Extract the (X, Y) coordinate from the center of the cell holding the provided text.  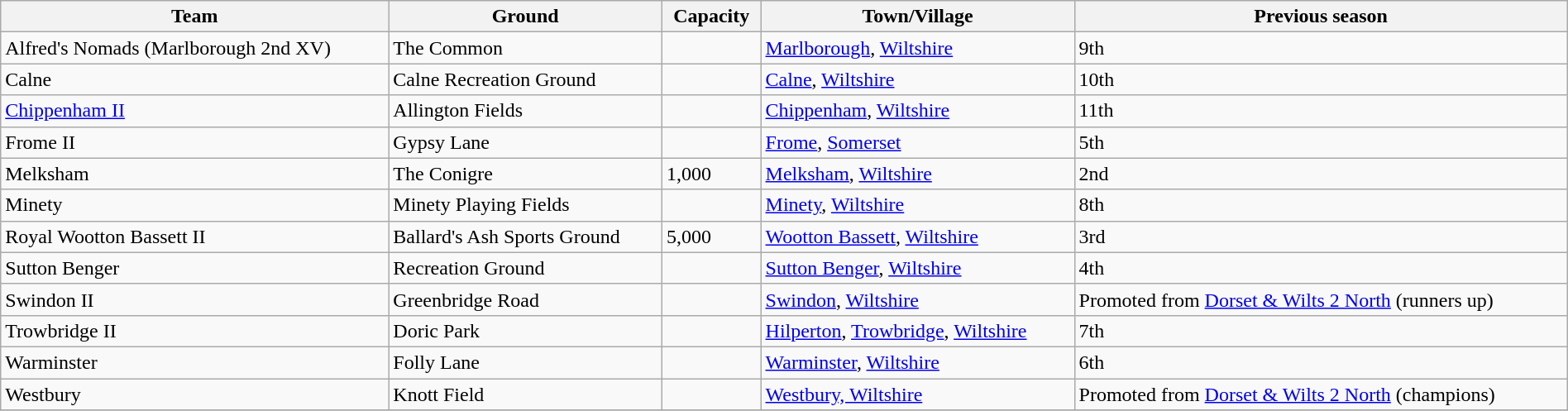
Knott Field (526, 394)
Greenbridge Road (526, 299)
2nd (1321, 174)
Promoted from Dorset & Wilts 2 North (runners up) (1321, 299)
Westbury, Wiltshire (918, 394)
Previous season (1321, 17)
Recreation Ground (526, 268)
Minety Playing Fields (526, 205)
1,000 (711, 174)
Melksham, Wiltshire (918, 174)
Folly Lane (526, 362)
Ground (526, 17)
Ballard's Ash Sports Ground (526, 237)
Promoted from Dorset & Wilts 2 North (champions) (1321, 394)
Calne, Wiltshire (918, 79)
11th (1321, 111)
5,000 (711, 237)
Wootton Bassett, Wiltshire (918, 237)
Warminster (195, 362)
4th (1321, 268)
The Conigre (526, 174)
Chippenham II (195, 111)
Minety, Wiltshire (918, 205)
Swindon, Wiltshire (918, 299)
Sutton Benger, Wiltshire (918, 268)
10th (1321, 79)
Royal Wootton Bassett II (195, 237)
Hilperton, Trowbridge, Wiltshire (918, 331)
Chippenham, Wiltshire (918, 111)
Frome II (195, 142)
Marlborough, Wiltshire (918, 48)
9th (1321, 48)
Trowbridge II (195, 331)
Team (195, 17)
The Common (526, 48)
Westbury (195, 394)
3rd (1321, 237)
Allington Fields (526, 111)
Alfred's Nomads (Marlborough 2nd XV) (195, 48)
Sutton Benger (195, 268)
6th (1321, 362)
Town/Village (918, 17)
Calne (195, 79)
Swindon II (195, 299)
Melksham (195, 174)
Doric Park (526, 331)
Gypsy Lane (526, 142)
5th (1321, 142)
8th (1321, 205)
Minety (195, 205)
Frome, Somerset (918, 142)
Capacity (711, 17)
Warminster, Wiltshire (918, 362)
7th (1321, 331)
Calne Recreation Ground (526, 79)
